Return [x, y] of the center of cell containing provided text 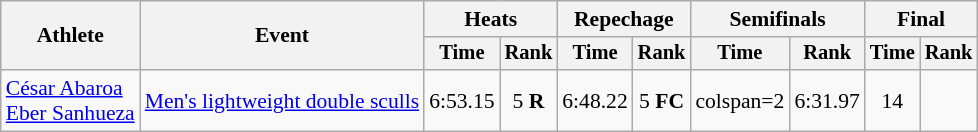
5 R [529, 100]
Athlete [70, 36]
Heats [490, 19]
14 [892, 100]
5 FC [662, 100]
Repechage [624, 19]
colspan=2 [740, 100]
Men's lightweight double sculls [282, 100]
6:31.97 [826, 100]
6:53.15 [462, 100]
César AbaroaEber Sanhueza [70, 100]
Semifinals [778, 19]
Final [921, 19]
6:48.22 [594, 100]
Event [282, 36]
